Return the (x, y) coordinate for the center point of the cell that contains the specified text.  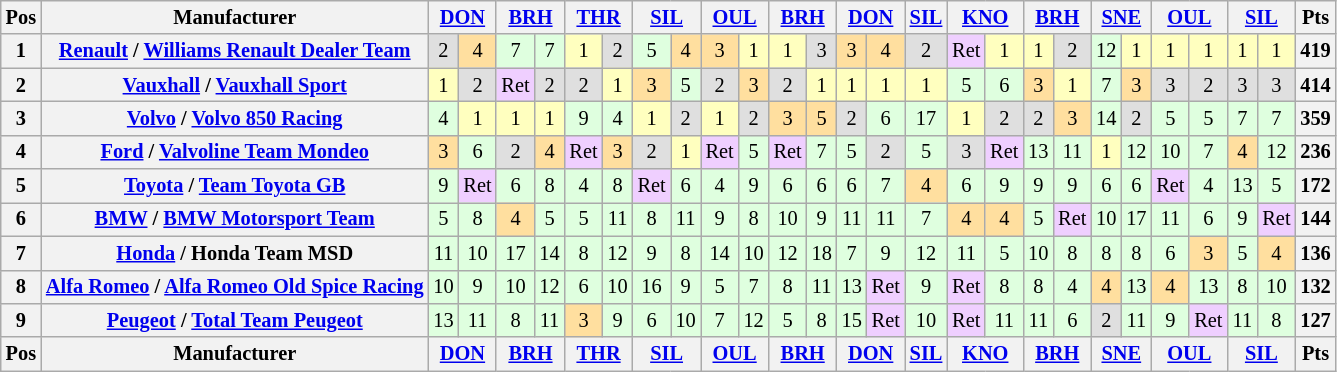
Peugeot / Total Team Peugeot (234, 320)
Vauxhall / Vauxhall Sport (234, 85)
Alfa Romeo / Alfa Romeo Old Spice Racing (234, 287)
359 (1315, 118)
Honda / Honda Team MSD (234, 253)
172 (1315, 186)
144 (1315, 219)
127 (1315, 320)
16 (652, 287)
136 (1315, 253)
419 (1315, 51)
Toyota / Team Toyota GB (234, 186)
132 (1315, 287)
414 (1315, 85)
Renault / Williams Renault Dealer Team (234, 51)
15 (852, 320)
236 (1315, 152)
Volvo / Volvo 850 Racing (234, 118)
Ford / Valvoline Team Mondeo (234, 152)
18 (822, 253)
BMW / BMW Motorsport Team (234, 219)
